From the cell containing the given text, extract its center point as [X, Y] coordinate. 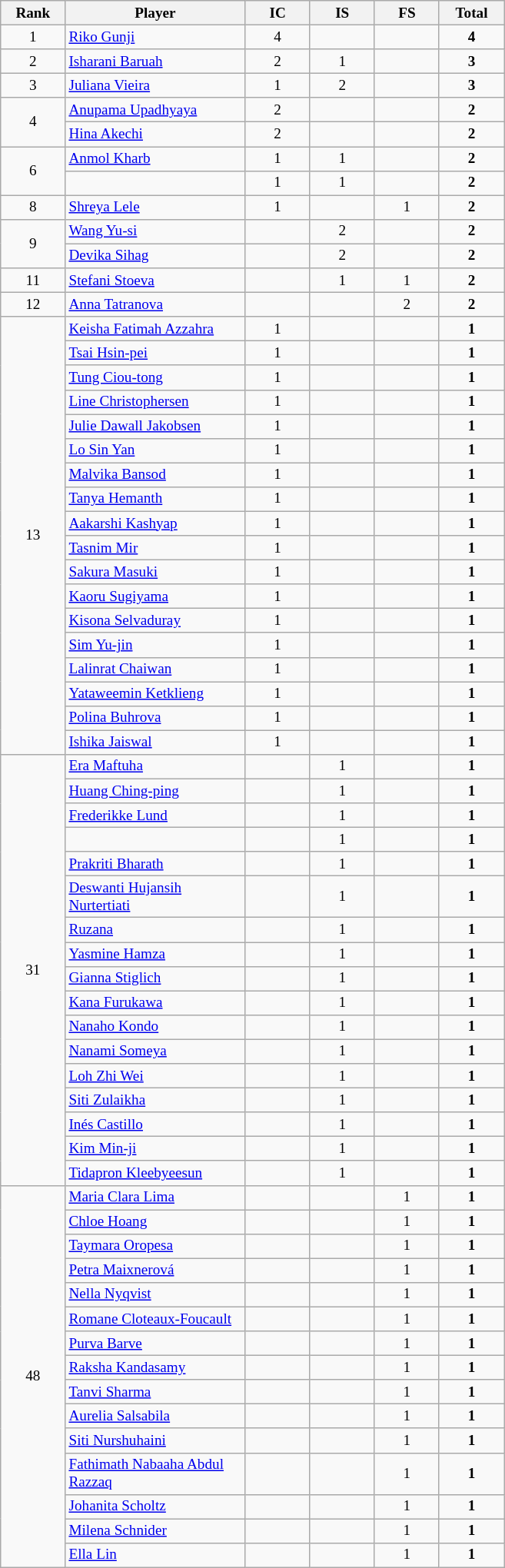
Chloe Hoang [155, 1221]
Shreya Lele [155, 208]
Inés Castillo [155, 1125]
48 [33, 1376]
13 [33, 536]
Taymara Oropesa [155, 1246]
Johanita Scholtz [155, 1507]
Lalinrat Chaiwan [155, 669]
Tanvi Sharma [155, 1392]
Kaoru Sugiyama [155, 596]
6 [33, 171]
Tasnim Mir [155, 548]
Tidapron Kleebyeesun [155, 1173]
Anupama Upadhyaya [155, 110]
Hina Akechi [155, 135]
Huang Ching-ping [155, 791]
Nanami Someya [155, 1051]
Ella Lin [155, 1555]
Tanya Hemanth [155, 499]
Maria Clara Lima [155, 1198]
Nanaho Kondo [155, 1027]
IC [277, 13]
Nella Nyqvist [155, 1294]
Wang Yu-si [155, 231]
Petra Maixnerová [155, 1271]
IS [342, 13]
Kim Min-ji [155, 1149]
Loh Zhi Wei [155, 1076]
Keisha Fatimah Azzahra [155, 329]
Frederikke Lund [155, 816]
Stefani Stoeva [155, 281]
Kisona Selvaduray [155, 621]
9 [33, 243]
Siti Zulaikha [155, 1100]
Total [471, 13]
Siti Nurshuhaini [155, 1440]
Purva Barve [155, 1344]
Yasmine Hamza [155, 954]
Kana Furukawa [155, 1003]
Malvika Bansod [155, 475]
Isharani Baruah [155, 61]
Julie Dawall Jakobsen [155, 426]
Era Maftuha [155, 766]
Fathimath Nabaaha Abdul Razzaq [155, 1473]
Aakarshi Kashyap [155, 523]
Anmol Kharb [155, 158]
Devika Sihag [155, 256]
FS [407, 13]
Prakriti Bharath [155, 864]
Milena Schnider [155, 1531]
Tung Ciou-tong [155, 377]
Sim Yu-jin [155, 645]
Polina Buhrova [155, 718]
Lo Sin Yan [155, 450]
Yataweemin Ketklieng [155, 693]
Ishika Jaiswal [155, 742]
Player [155, 13]
Raksha Kandasamy [155, 1367]
Gianna Stiglich [155, 978]
Tsai Hsin-pei [155, 354]
Rank [33, 13]
Deswanti Hujansih Nurtertiati [155, 897]
12 [33, 304]
Riko Gunji [155, 37]
11 [33, 281]
8 [33, 208]
Aurelia Salsabila [155, 1417]
Line Christophersen [155, 402]
31 [33, 969]
Juliana Vieira [155, 85]
Sakura Masuki [155, 572]
Anna Tatranova [155, 304]
Ruzana [155, 930]
Romane Cloteaux-Foucault [155, 1319]
